Determine the (x, y) coordinate at the center of the cell enclosing the given text.  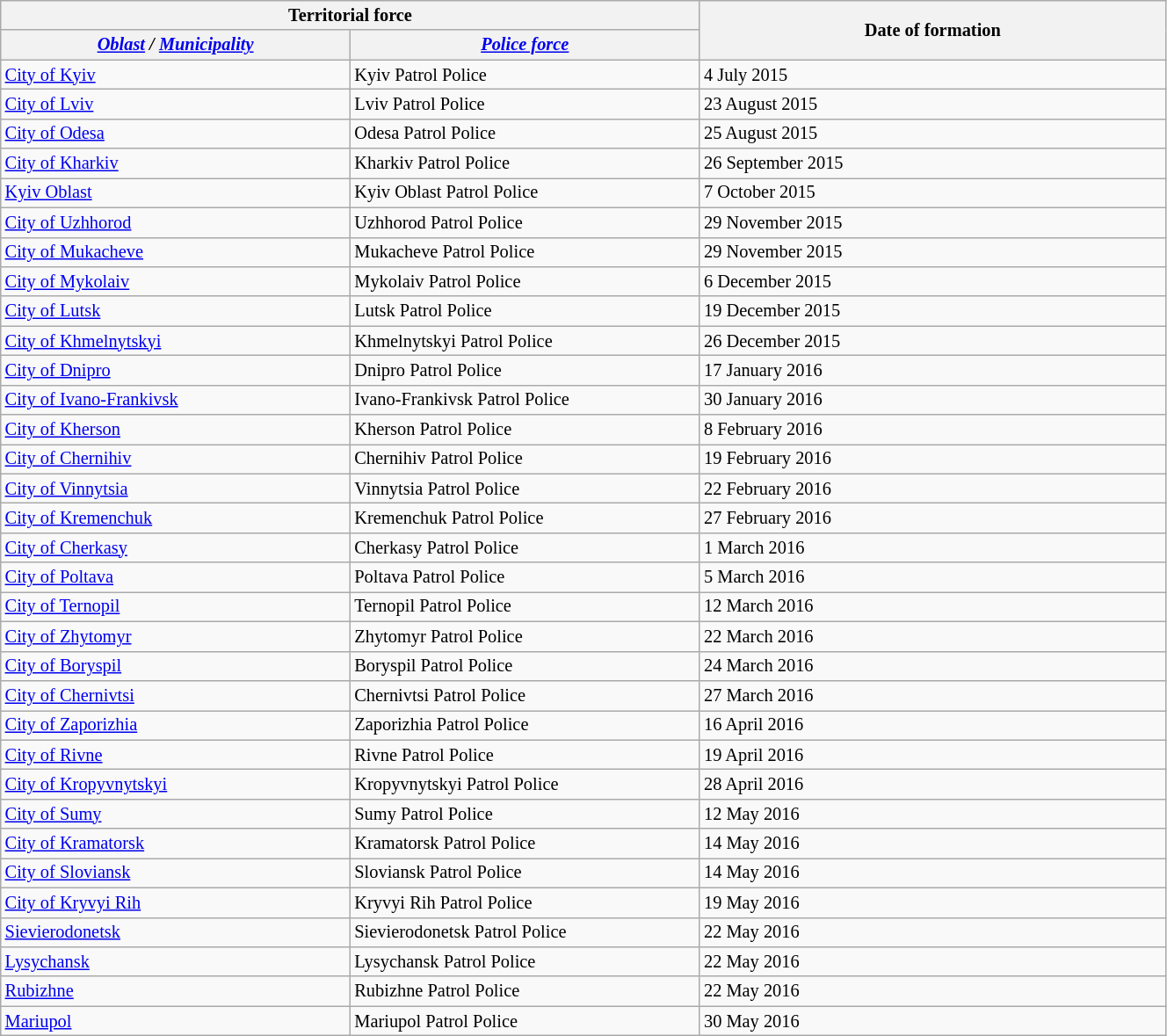
26 December 2015 (932, 341)
Odesa Patrol Police (525, 134)
City of Kramatorsk (176, 844)
22 March 2016 (932, 636)
Kryvyi Rih Patrol Police (525, 902)
16 April 2016 (932, 725)
24 March 2016 (932, 666)
Kropyvnytskyi Patrol Police (525, 784)
6 December 2015 (932, 281)
Ternopil Patrol Police (525, 606)
Kyiv Patrol Police (525, 75)
Mykolaiv Patrol Police (525, 281)
27 February 2016 (932, 518)
Chernihiv Patrol Police (525, 459)
City of Zhytomyr (176, 636)
Date of formation (932, 30)
Lutsk Patrol Police (525, 311)
Sievierodonetsk (176, 932)
City of Sloviansk (176, 873)
Lysychansk (176, 961)
Vinnytsia Patrol Police (525, 489)
Kharkiv Patrol Police (525, 163)
City of Cherkasy (176, 547)
City of Rivne (176, 755)
Chernivtsi Patrol Police (525, 695)
19 December 2015 (932, 311)
Kyiv Oblast (176, 192)
Kyiv Oblast Patrol Police (525, 192)
17 January 2016 (932, 370)
5 March 2016 (932, 577)
30 January 2016 (932, 400)
Boryspil Patrol Police (525, 666)
Cherkasy Patrol Police (525, 547)
1 March 2016 (932, 547)
City of Lviv (176, 104)
12 March 2016 (932, 606)
Poltava Patrol Police (525, 577)
City of Odesa (176, 134)
City of Khmelnytskyi (176, 341)
Mariupol Patrol Police (525, 1021)
Khmelnytskyi Patrol Police (525, 341)
26 September 2015 (932, 163)
28 April 2016 (932, 784)
Oblast / Municipality (176, 45)
City of Mukacheve (176, 252)
City of Lutsk (176, 311)
Police force (525, 45)
City of Mykolaiv (176, 281)
19 April 2016 (932, 755)
Lviv Patrol Police (525, 104)
23 August 2015 (932, 104)
Ivano-Frankivsk Patrol Police (525, 400)
Kherson Patrol Police (525, 430)
19 February 2016 (932, 459)
27 March 2016 (932, 695)
Territorial force (350, 15)
City of Kherson (176, 430)
City of Poltava (176, 577)
City of Dnipro (176, 370)
City of Sumy (176, 814)
Lysychansk Patrol Police (525, 961)
Rubizhne Patrol Police (525, 991)
Sumy Patrol Police (525, 814)
Uzhhorod Patrol Police (525, 222)
7 October 2015 (932, 192)
City of Uzhhorod (176, 222)
Rubizhne (176, 991)
City of Chernivtsi (176, 695)
25 August 2015 (932, 134)
Kramatorsk Patrol Police (525, 844)
City of Kharkiv (176, 163)
19 May 2016 (932, 902)
Zaporizhia Patrol Police (525, 725)
City of Ternopil (176, 606)
Sievierodonetsk Patrol Police (525, 932)
Dnipro Patrol Police (525, 370)
Mukacheve Patrol Police (525, 252)
12 May 2016 (932, 814)
4 July 2015 (932, 75)
City of Kryvyi Rih (176, 902)
Mariupol (176, 1021)
City of Zaporizhia (176, 725)
30 May 2016 (932, 1021)
8 February 2016 (932, 430)
22 February 2016 (932, 489)
City of Kremenchuk (176, 518)
City of Kyiv (176, 75)
City of Kropyvnytskyi (176, 784)
City of Chernihiv (176, 459)
Sloviansk Patrol Police (525, 873)
City of Boryspil (176, 666)
City of Ivano-Frankivsk (176, 400)
City of Vinnytsia (176, 489)
Kremenchuk Patrol Police (525, 518)
Rivne Patrol Police (525, 755)
Zhytomyr Patrol Police (525, 636)
